Extract the [X, Y] coordinate from the center of the cell holding the provided text.  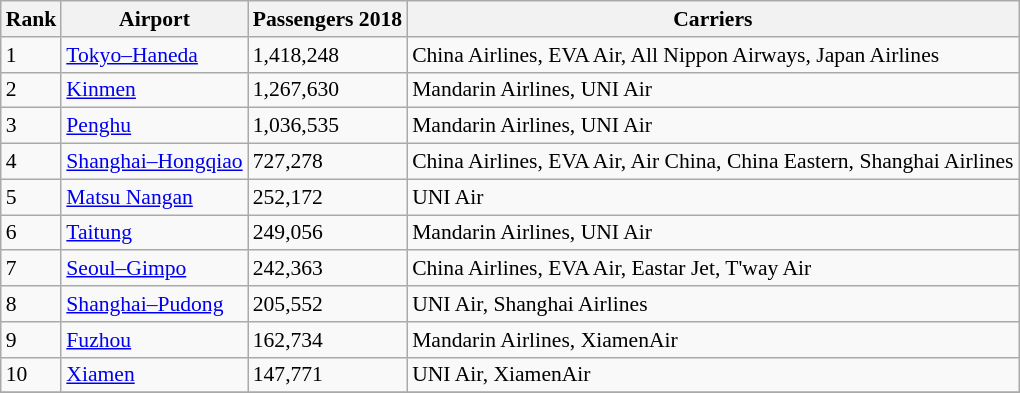
Rank [32, 19]
Shanghai–Hongqiao [154, 162]
Mandarin Airlines, XiamenAir [712, 340]
Penghu [154, 126]
242,363 [328, 269]
Tokyo–Haneda [154, 55]
Xiamen [154, 375]
Kinmen [154, 90]
Passengers 2018 [328, 19]
6 [32, 233]
UNI Air, Shanghai Airlines [712, 304]
8 [32, 304]
10 [32, 375]
2 [32, 90]
252,172 [328, 197]
1,418,248 [328, 55]
147,771 [328, 375]
1,267,630 [328, 90]
7 [32, 269]
Carriers [712, 19]
162,734 [328, 340]
Airport [154, 19]
Seoul–Gimpo [154, 269]
5 [32, 197]
9 [32, 340]
205,552 [328, 304]
1,036,535 [328, 126]
UNI Air, XiamenAir [712, 375]
UNI Air [712, 197]
Taitung [154, 233]
4 [32, 162]
Shanghai–Pudong [154, 304]
China Airlines, EVA Air, All Nippon Airways, Japan Airlines [712, 55]
3 [32, 126]
China Airlines, EVA Air, Air China, China Eastern, Shanghai Airlines [712, 162]
249,056 [328, 233]
727,278 [328, 162]
Matsu Nangan [154, 197]
1 [32, 55]
China Airlines, EVA Air, Eastar Jet, T'way Air [712, 269]
Fuzhou [154, 340]
